Detect which cell encompasses the target text, then output its (x, y) center coordinate. 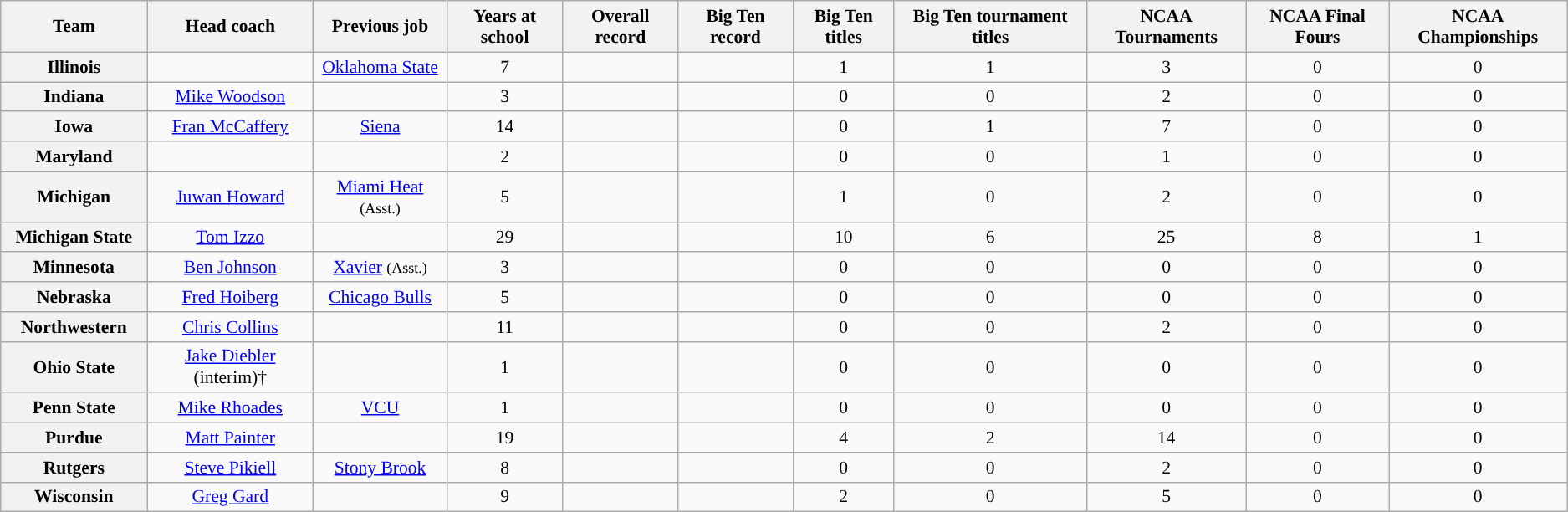
Juwan Howard (231, 197)
19 (504, 438)
Michigan State (74, 238)
Rutgers (74, 468)
Fran McCaffery (231, 127)
Ben Johnson (231, 268)
Stony Brook (381, 468)
Steve Pikiell (231, 468)
Big Ten tournament titles (990, 27)
Chris Collins (231, 327)
NCAA Final Fours (1318, 27)
Michigan (74, 197)
Big Ten titles (843, 27)
Northwestern (74, 327)
Team (74, 27)
Penn State (74, 408)
Siena (381, 127)
VCU (381, 408)
Previous job (381, 27)
25 (1166, 238)
Matt Painter (231, 438)
Minnesota (74, 268)
Purdue (74, 438)
Xavier (Asst.) (381, 268)
Mike Rhoades (231, 408)
NCAA Tournaments (1166, 27)
Tom Izzo (231, 238)
10 (843, 238)
Head coach (231, 27)
Illinois (74, 67)
Mike Woodson (231, 97)
11 (504, 327)
Greg Gard (231, 497)
Miami Heat (Asst.) (381, 197)
Iowa (74, 127)
Wisconsin (74, 497)
Indiana (74, 97)
9 (504, 497)
Ohio State (74, 366)
NCAA Championships (1479, 27)
6 (990, 238)
Overall record (621, 27)
Jake Diebler (interim)† (231, 366)
Maryland (74, 156)
Oklahoma State (381, 67)
Chicago Bulls (381, 297)
Years at school (504, 27)
29 (504, 238)
4 (843, 438)
Fred Hoiberg (231, 297)
Nebraska (74, 297)
Big Ten record (736, 27)
